Extract the [X, Y] coordinate from the center of the cell holding the provided text.  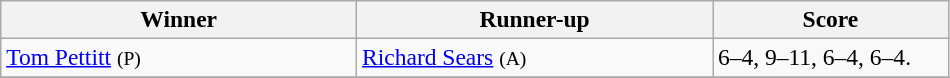
Score [830, 19]
Winner [179, 19]
Runner-up [535, 19]
Richard Sears (A) [535, 57]
6–4, 9–11, 6–4, 6–4. [830, 57]
Tom Pettitt (P) [179, 57]
